Return the [x, y] coordinate for the center point of the cell that contains the specified text.  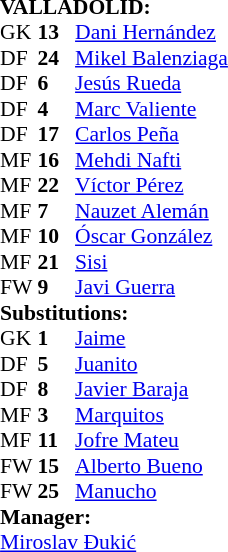
13 [57, 33]
Marquitos [152, 415]
Manucho [152, 491]
24 [57, 58]
10 [57, 237]
1 [57, 339]
3 [57, 415]
Mehdi Nafti [152, 160]
5 [57, 364]
25 [57, 491]
17 [57, 135]
22 [57, 185]
Mikel Balenziaga [152, 58]
Carlos Peña [152, 135]
Javi Guerra [152, 287]
4 [57, 109]
16 [57, 160]
Manager: [114, 517]
Víctor Pérez [152, 185]
Javier Baraja [152, 389]
Substitutions: [114, 313]
Jofre Mateu [152, 441]
8 [57, 389]
Juanito [152, 364]
9 [57, 287]
Alberto Bueno [152, 466]
Dani Hernández [152, 33]
11 [57, 441]
7 [57, 211]
Sisi [152, 262]
Marc Valiente [152, 109]
15 [57, 466]
Óscar González [152, 237]
Jaime [152, 339]
Nauzet Alemán [152, 211]
21 [57, 262]
6 [57, 83]
Jesús Rueda [152, 83]
